Extract the (x, y) coordinate from the center of the cell holding the provided text.  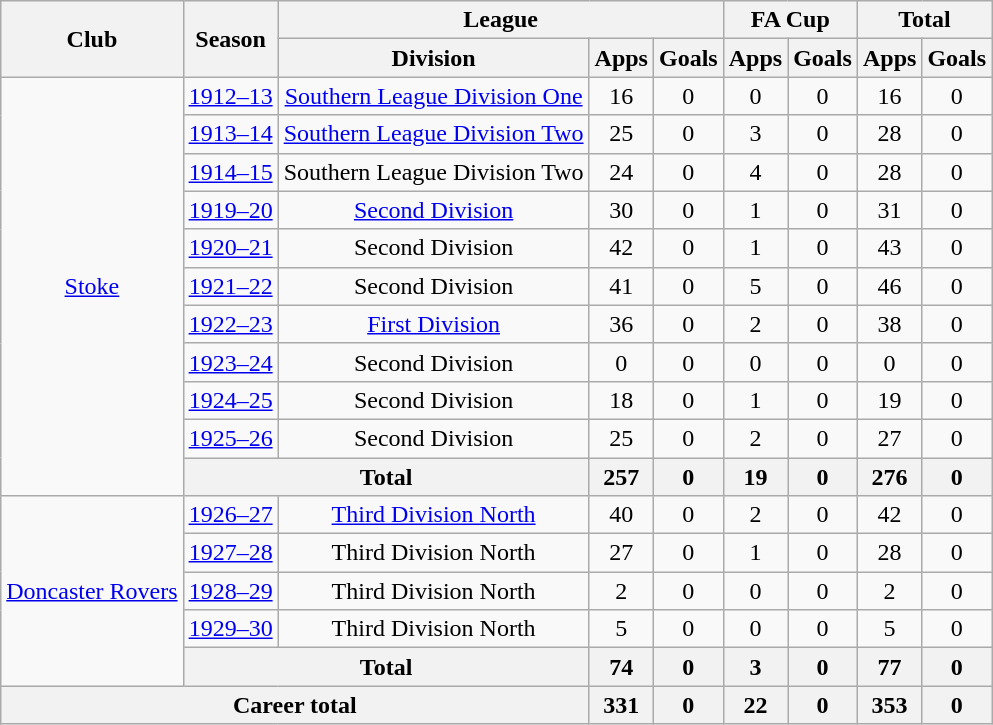
1929–30 (230, 629)
1919–20 (230, 210)
1924–25 (230, 400)
353 (889, 705)
30 (621, 210)
1927–28 (230, 553)
1926–27 (230, 515)
Season (230, 39)
41 (621, 286)
36 (621, 324)
74 (621, 667)
1921–22 (230, 286)
FA Cup (790, 20)
First Division (434, 324)
1920–21 (230, 248)
331 (621, 705)
1912–13 (230, 96)
Doncaster Rovers (92, 591)
40 (621, 515)
77 (889, 667)
Southern League Division One (434, 96)
38 (889, 324)
276 (889, 477)
1922–23 (230, 324)
League (500, 20)
Stoke (92, 286)
43 (889, 248)
Club (92, 39)
1925–26 (230, 438)
Career total (295, 705)
Division (434, 58)
257 (621, 477)
24 (621, 172)
46 (889, 286)
22 (755, 705)
31 (889, 210)
1914–15 (230, 172)
1913–14 (230, 134)
1928–29 (230, 591)
18 (621, 400)
1923–24 (230, 362)
4 (755, 172)
